Output the [X, Y] coordinate of the center of the cell containing the given text.  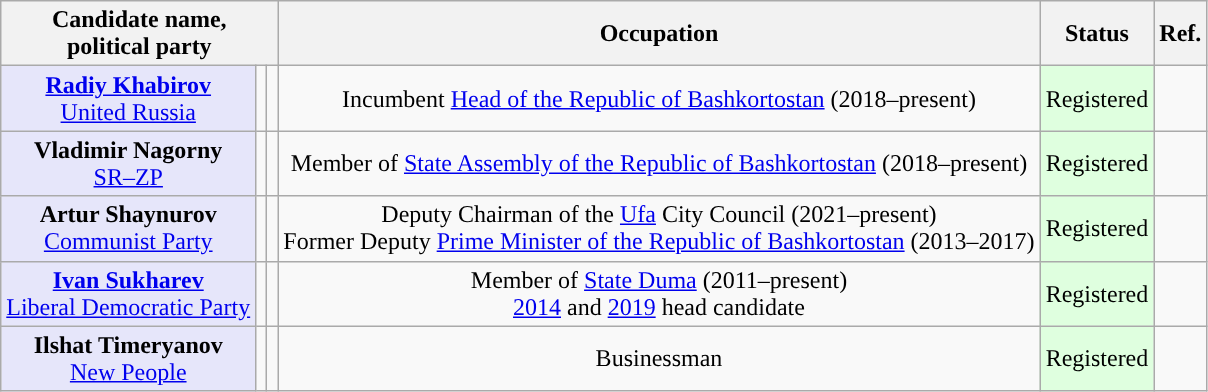
Radiy KhabirovUnited Russia [128, 98]
Candidate name,political party [140, 34]
Ilshat TimeryanovNew People [128, 358]
Member of State Duma (2011–present)2014 and 2019 head candidate [659, 294]
Ivan SukharevLiberal Democratic Party [128, 294]
Incumbent Head of the Republic of Bashkortostan (2018–present) [659, 98]
Deputy Chairman of the Ufa City Council (2021–present)Former Deputy Prime Minister of the Republic of Bashkortostan (2013–2017) [659, 228]
Businessman [659, 358]
Ref. [1180, 34]
Status [1097, 34]
Member of State Assembly of the Republic of Bashkortostan (2018–present) [659, 164]
Occupation [659, 34]
Vladimir NagornySR–ZP [128, 164]
Artur ShaynurovCommunist Party [128, 228]
